Detect which cell encompasses the target text, then output its [X, Y] center coordinate. 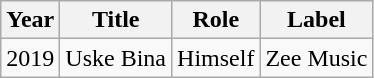
Uske Bina [116, 58]
Title [116, 20]
Label [316, 20]
Himself [216, 58]
Role [216, 20]
2019 [30, 58]
Year [30, 20]
Zee Music [316, 58]
